Locate the cell with the specified text and output its [X, Y] center coordinate. 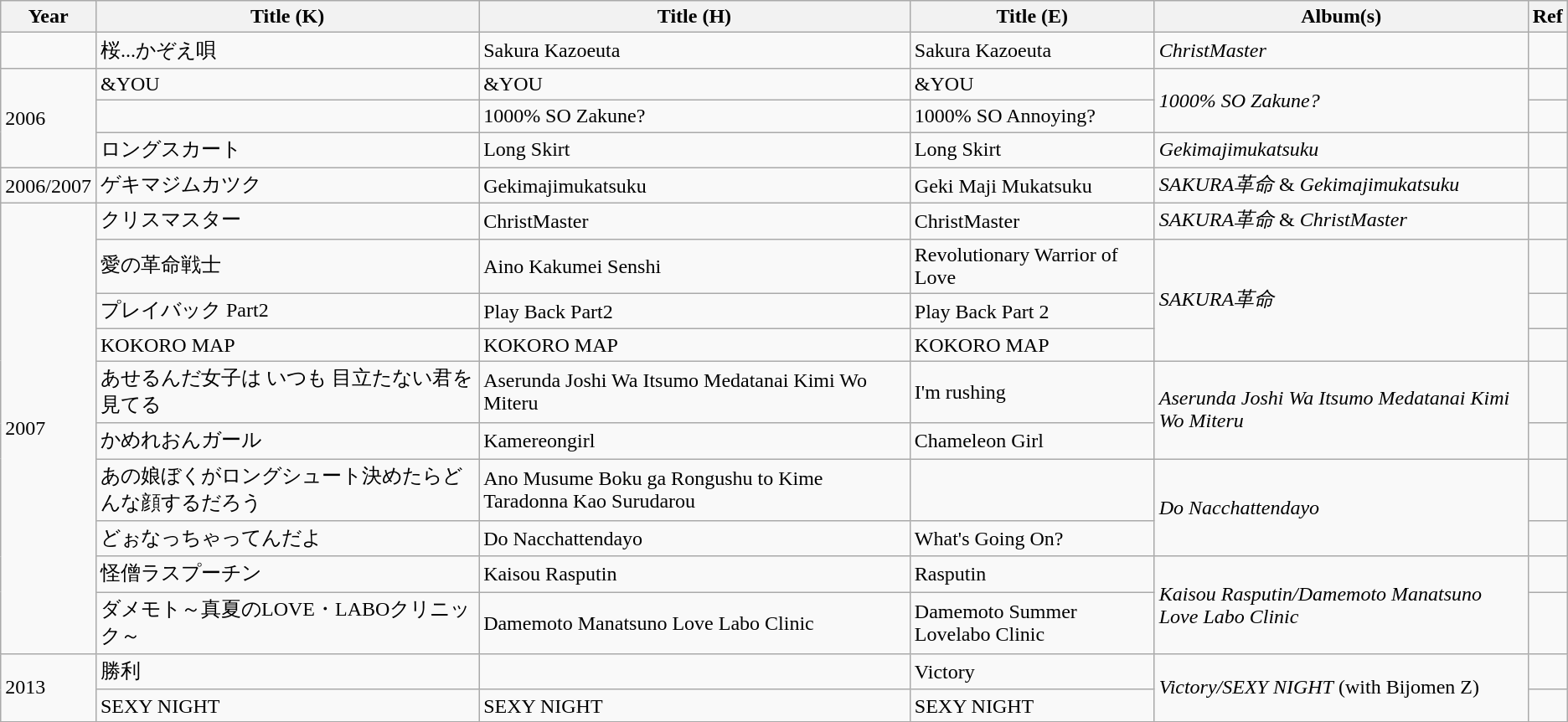
Kamereongirl [695, 441]
Title (E) [1032, 17]
Title (H) [695, 17]
怪僧ラスプーチン [286, 575]
Victory/SEXY NIGHT (with Bijomen Z) [1341, 688]
Play Back Part 2 [1032, 312]
2007 [49, 429]
ダメモト～真夏のLOVE・LABOクリニック～ [286, 623]
Album(s) [1341, 17]
ゲキマジムカツク [286, 186]
SAKURA革命 & ChristMaster [1341, 221]
Geki Maji Mukatsuku [1032, 186]
Damemoto Summer Lovelabo Clinic [1032, 623]
Play Back Part2 [695, 312]
Damemoto Manatsuno Love Labo Clinic [695, 623]
1000% SO Annoying? [1032, 116]
あせるんだ女子は いつも 目立たない君を見てる [286, 392]
Aino Kakumei Senshi [695, 266]
What's Going On? [1032, 539]
Year [49, 17]
Title (K) [286, 17]
Victory [1032, 672]
2013 [49, 688]
Kaisou Rasputin [695, 575]
I'm rushing [1032, 392]
2006 [49, 117]
Rasputin [1032, 575]
Ref [1548, 17]
Kaisou Rasputin/Damemoto Manatsuno Love Labo Clinic [1341, 605]
あの娘ぼくがロングシュート決めたらどんな顔するだろう [286, 490]
2006/2007 [49, 186]
どぉなっちゃってんだよ [286, 539]
クリスマスター [286, 221]
かめれおんガール [286, 441]
SAKURA革命 [1341, 300]
Chameleon Girl [1032, 441]
プレイバック Part2 [286, 312]
桜...かぞえ唄 [286, 50]
愛の革命戦士 [286, 266]
ロングスカート [286, 151]
Revolutionary Warrior of Love [1032, 266]
Ano Musume Boku ga Rongushu to Kime Taradonna Kao Surudarou [695, 490]
勝利 [286, 672]
SAKURA革命 & Gekimajimukatsuku [1341, 186]
